Detect which cell encompasses the target text, then output its (X, Y) center coordinate. 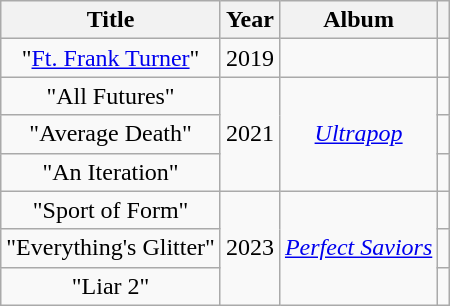
"Sport of Form" (111, 210)
"Ft. Frank Turner" (111, 58)
"Average Death" (111, 134)
Ultrapop (358, 134)
"Everything's Glitter" (111, 248)
2021 (250, 134)
Perfect Saviors (358, 248)
"All Futures" (111, 96)
Title (111, 20)
2019 (250, 58)
Year (250, 20)
Album (358, 20)
2023 (250, 248)
"An Iteration" (111, 172)
"Liar 2" (111, 286)
